Return [X, Y] of the center of cell containing provided text 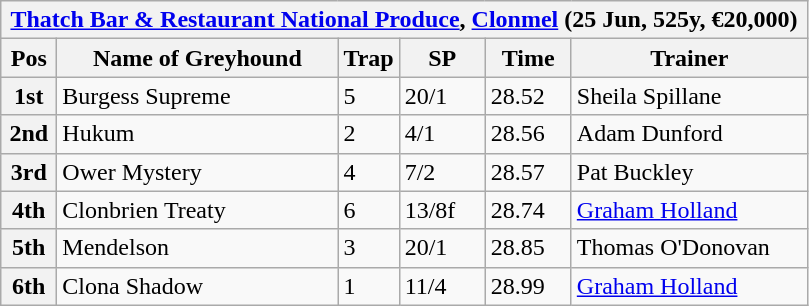
6th [29, 286]
Trainer [689, 58]
6 [368, 210]
4th [29, 210]
2 [368, 134]
1st [29, 96]
13/8f [442, 210]
Thomas O'Donovan [689, 248]
2nd [29, 134]
28.74 [528, 210]
Pat Buckley [689, 172]
4 [368, 172]
28.85 [528, 248]
Sheila Spillane [689, 96]
Hukum [198, 134]
11/4 [442, 286]
Clona Shadow [198, 286]
3rd [29, 172]
5 [368, 96]
28.57 [528, 172]
Thatch Bar & Restaurant National Produce, Clonmel (25 Jun, 525y, €20,000) [404, 20]
1 [368, 286]
SP [442, 58]
28.52 [528, 96]
Clonbrien Treaty [198, 210]
3 [368, 248]
Burgess Supreme [198, 96]
Ower Mystery [198, 172]
Adam Dunford [689, 134]
28.99 [528, 286]
Pos [29, 58]
Name of Greyhound [198, 58]
Time [528, 58]
Mendelson [198, 248]
7/2 [442, 172]
4/1 [442, 134]
28.56 [528, 134]
5th [29, 248]
Trap [368, 58]
